Return [x, y] of the center of cell containing provided text 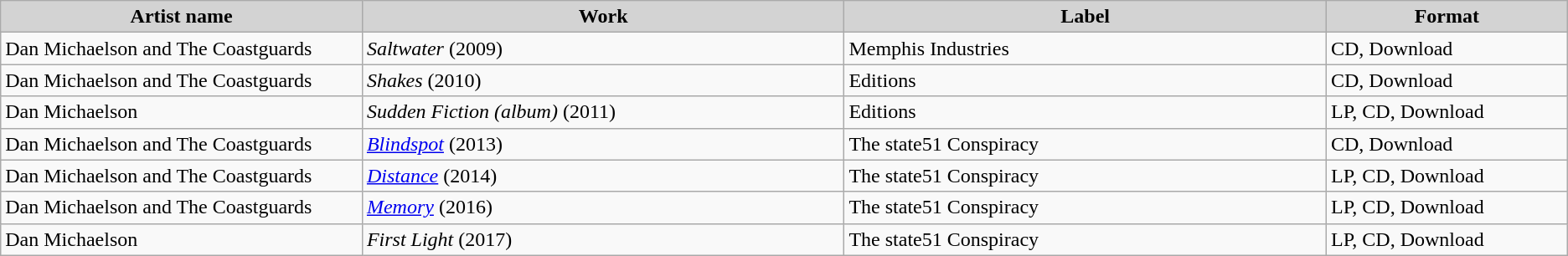
Format [1447, 17]
Distance (2014) [603, 176]
Artist name [182, 17]
Memphis Industries [1086, 49]
Shakes (2010) [603, 80]
First Light (2017) [603, 239]
Label [1086, 17]
Sudden Fiction (album) (2011) [603, 112]
Blindspot (2013) [603, 144]
Memory (2016) [603, 207]
Saltwater (2009) [603, 49]
Work [603, 17]
